Locate the cell with the specified text and output its (x, y) center coordinate. 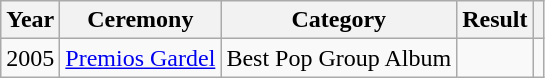
Category (339, 20)
Best Pop Group Album (339, 58)
Year (30, 20)
Result (495, 20)
Ceremony (140, 20)
2005 (30, 58)
Premios Gardel (140, 58)
